Pinpoint the cell where the given text exists, returning its [X, Y] midpoint coordinate. 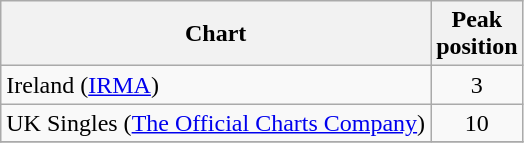
Peakposition [477, 34]
Ireland (IRMA) [216, 85]
10 [477, 123]
3 [477, 85]
Chart [216, 34]
UK Singles (The Official Charts Company) [216, 123]
